Return (x, y) of the center of cell containing provided text 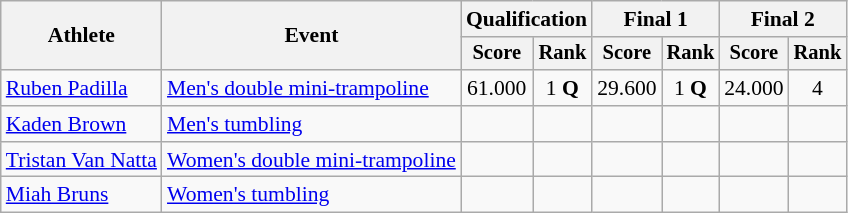
Qualification (526, 19)
Event (312, 36)
Men's tumbling (312, 124)
Final 2 (782, 19)
Women's tumbling (312, 195)
Athlete (82, 36)
4 (818, 88)
29.600 (626, 88)
Tristan Van Natta (82, 160)
Women's double mini-trampoline (312, 160)
Kaden Brown (82, 124)
Men's double mini-trampoline (312, 88)
Ruben Padilla (82, 88)
Miah Bruns (82, 195)
61.000 (497, 88)
24.000 (754, 88)
Final 1 (656, 19)
